Capture the cell that displays the provided text and extract its [X, Y] central coordinate. 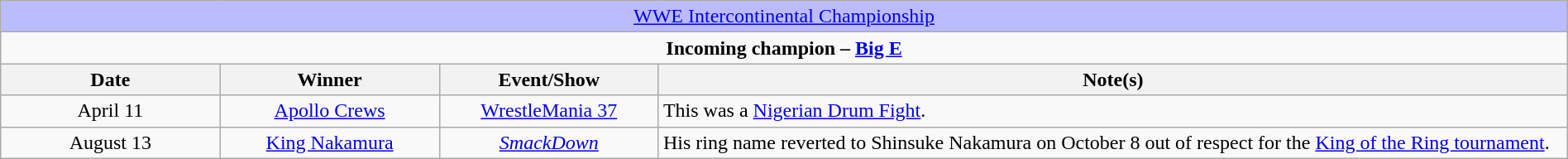
Date [111, 79]
Winner [329, 79]
Incoming champion – Big E [784, 48]
April 11 [111, 111]
SmackDown [549, 142]
This was a Nigerian Drum Fight. [1113, 111]
Note(s) [1113, 79]
Event/Show [549, 79]
August 13 [111, 142]
WWE Intercontinental Championship [784, 17]
His ring name reverted to Shinsuke Nakamura on October 8 out of respect for the King of the Ring tournament. [1113, 142]
Apollo Crews [329, 111]
King Nakamura [329, 142]
WrestleMania 37 [549, 111]
